Identify which cell holds the provided text, then report its [X, Y] central coordinate. 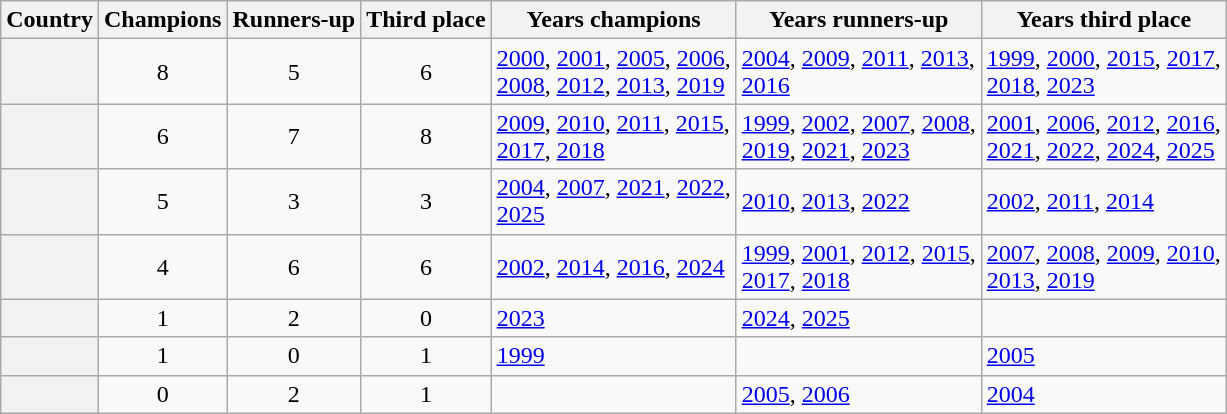
2009, 2010, 2011, 2015,2017, 2018 [614, 136]
2024, 2025 [858, 318]
Third place [426, 20]
2004, 2007, 2021, 2022,2025 [614, 202]
4 [162, 266]
Years runners-up [858, 20]
2010, 2013, 2022 [858, 202]
7 [294, 136]
1999, 2001, 2012, 2015,2017, 2018 [858, 266]
Years champions [614, 20]
2002, 2014, 2016, 2024 [614, 266]
Champions [162, 20]
2005 [1104, 356]
2004 [1104, 394]
2007, 2008, 2009, 2010,2013, 2019 [1104, 266]
2023 [614, 318]
1999 [614, 356]
Country [50, 20]
Runners-up [294, 20]
2004, 2009, 2011, 2013,2016 [858, 72]
1999, 2000, 2015, 2017,2018, 2023 [1104, 72]
2002, 2011, 2014 [1104, 202]
Years third place [1104, 20]
2001, 2006, 2012, 2016,2021, 2022, 2024, 2025 [1104, 136]
1999, 2002, 2007, 2008,2019, 2021, 2023 [858, 136]
2005, 2006 [858, 394]
2000, 2001, 2005, 2006,2008, 2012, 2013, 2019 [614, 72]
